Provide the [x, y] coordinate of the cell's center where the given text is located.  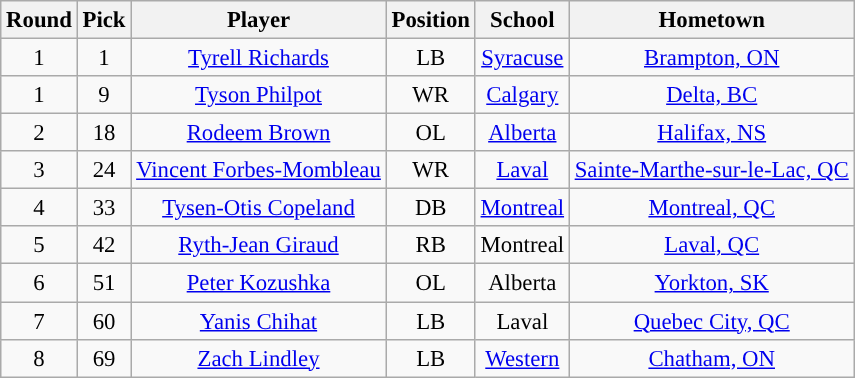
Montreal, QC [712, 208]
18 [104, 133]
Delta, BC [712, 95]
Laval, QC [712, 245]
5 [39, 245]
Yanis Chihat [258, 321]
4 [39, 208]
Peter Kozushka [258, 283]
Syracuse [522, 58]
Tyrell Richards [258, 58]
8 [39, 358]
69 [104, 358]
DB [430, 208]
Zach Lindley [258, 358]
24 [104, 170]
Round [39, 20]
Player [258, 20]
51 [104, 283]
Position [430, 20]
Sainte-Marthe-sur-le-Lac, QC [712, 170]
9 [104, 95]
School [522, 20]
33 [104, 208]
42 [104, 245]
Halifax, NS [712, 133]
Rodeem Brown [258, 133]
60 [104, 321]
3 [39, 170]
Western [522, 358]
Pick [104, 20]
2 [39, 133]
Quebec City, QC [712, 321]
RB [430, 245]
6 [39, 283]
7 [39, 321]
Calgary [522, 95]
Brampton, ON [712, 58]
Yorkton, SK [712, 283]
Vincent Forbes-Mombleau [258, 170]
Ryth-Jean Giraud [258, 245]
Chatham, ON [712, 358]
Tyson Philpot [258, 95]
Hometown [712, 20]
Tysen-Otis Copeland [258, 208]
